Detect which cell encompasses the target text, then output its [x, y] center coordinate. 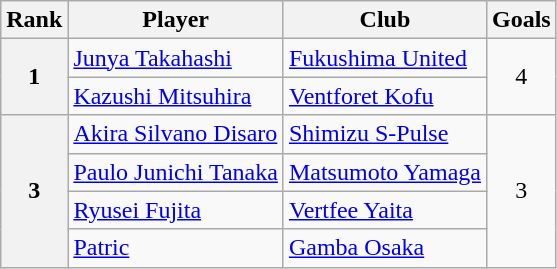
Junya Takahashi [176, 58]
Ventforet Kofu [384, 96]
Gamba Osaka [384, 248]
Matsumoto Yamaga [384, 172]
Fukushima United [384, 58]
Player [176, 20]
Club [384, 20]
Patric [176, 248]
Paulo Junichi Tanaka [176, 172]
Rank [34, 20]
Kazushi Mitsuhira [176, 96]
Shimizu S-Pulse [384, 134]
Akira Silvano Disaro [176, 134]
1 [34, 77]
Goals [521, 20]
Vertfee Yaita [384, 210]
4 [521, 77]
Ryusei Fujita [176, 210]
